Return [x, y] of the center of cell containing provided text 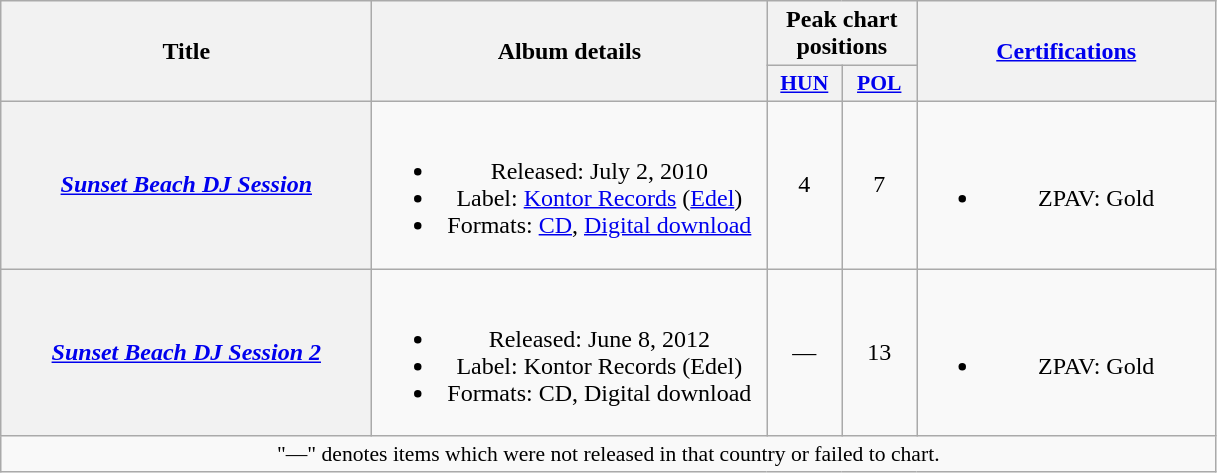
Album details [570, 52]
— [804, 352]
Released: June 8, 2012Label: Kontor Records (Edel)Formats: CD, Digital download [570, 352]
HUN [804, 84]
POL [880, 84]
Title [186, 52]
Released: July 2, 2010Label: Kontor Records (Edel)Formats: CD, Digital download [570, 184]
"—" denotes items which were not released in that country or failed to chart. [608, 454]
7 [880, 184]
Certifications [1066, 52]
Sunset Beach DJ Session [186, 184]
13 [880, 352]
4 [804, 184]
Peak chart positions [842, 34]
Sunset Beach DJ Session 2 [186, 352]
